Detect which cell encompasses the target text, then output its [x, y] center coordinate. 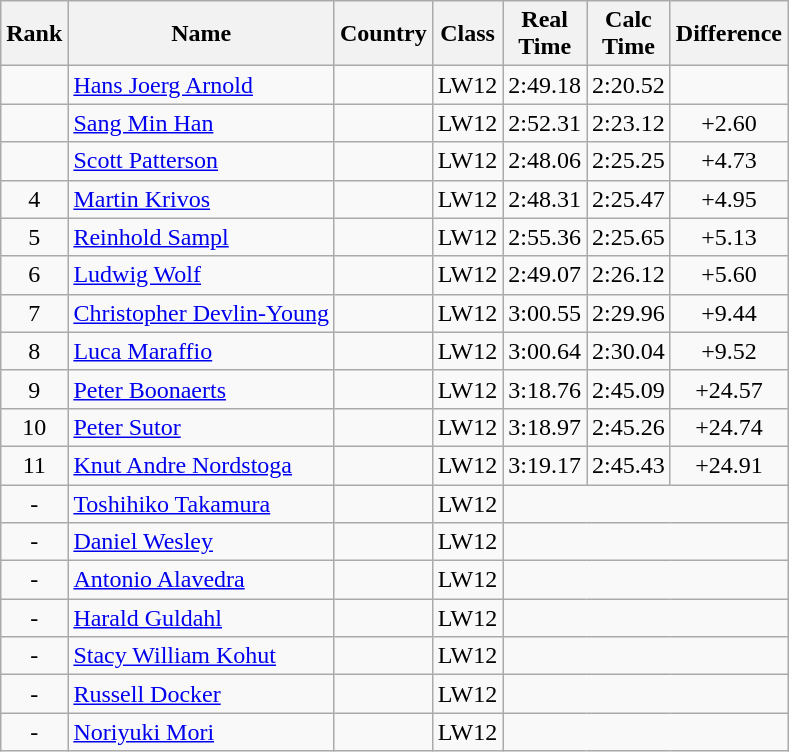
2:48.06 [545, 161]
3:00.55 [545, 313]
+24.91 [728, 465]
Hans Joerg Arnold [202, 85]
Antonio Alavedra [202, 580]
+9.44 [728, 313]
2:29.96 [629, 313]
8 [34, 351]
Peter Boonaerts [202, 389]
2:52.31 [545, 123]
2:25.47 [629, 199]
+5.13 [728, 237]
Russell Docker [202, 694]
2:49.07 [545, 275]
2:25.65 [629, 237]
3:19.17 [545, 465]
+9.52 [728, 351]
+24.74 [728, 427]
2:45.43 [629, 465]
Country [383, 34]
CalcTime [629, 34]
2:49.18 [545, 85]
2:25.25 [629, 161]
Martin Krivos [202, 199]
2:30.04 [629, 351]
Stacy William Kohut [202, 656]
Name [202, 34]
Toshihiko Takamura [202, 503]
3:00.64 [545, 351]
+4.95 [728, 199]
Class [468, 34]
Luca Maraffio [202, 351]
10 [34, 427]
Scott Patterson [202, 161]
7 [34, 313]
2:26.12 [629, 275]
9 [34, 389]
Reinhold Sampl [202, 237]
2:45.09 [629, 389]
4 [34, 199]
2:48.31 [545, 199]
+5.60 [728, 275]
RealTime [545, 34]
Knut Andre Nordstoga [202, 465]
2:20.52 [629, 85]
Daniel Wesley [202, 542]
+2.60 [728, 123]
+24.57 [728, 389]
Difference [728, 34]
Rank [34, 34]
6 [34, 275]
Noriyuki Mori [202, 732]
3:18.76 [545, 389]
2:55.36 [545, 237]
+4.73 [728, 161]
Ludwig Wolf [202, 275]
Peter Sutor [202, 427]
2:45.26 [629, 427]
Sang Min Han [202, 123]
2:23.12 [629, 123]
3:18.97 [545, 427]
Harald Guldahl [202, 618]
Christopher Devlin-Young [202, 313]
11 [34, 465]
5 [34, 237]
